Find where the given text appears and provide that cell's center as (x, y) coordinate. 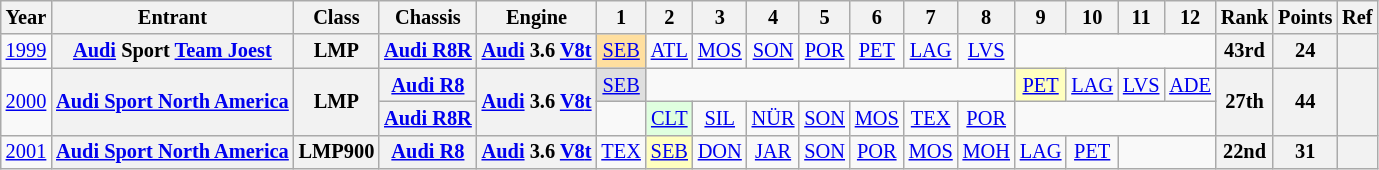
2000 (26, 102)
27th (1244, 102)
8 (986, 17)
3 (720, 17)
5 (824, 17)
Engine (537, 17)
DON (720, 152)
ATL (670, 51)
JAR (774, 152)
Points (1305, 17)
43rd (1244, 51)
7 (931, 17)
22nd (1244, 152)
1999 (26, 51)
SIL (720, 118)
NÜR (774, 118)
31 (1305, 152)
12 (1190, 17)
Audi Sport Team Joest (172, 51)
11 (1141, 17)
2 (670, 17)
MOH (986, 152)
6 (877, 17)
44 (1305, 102)
LMP900 (337, 152)
Class (337, 17)
Year (26, 17)
Entrant (172, 17)
10 (1092, 17)
1 (620, 17)
Ref (1357, 17)
9 (1041, 17)
2001 (26, 152)
Chassis (428, 17)
Rank (1244, 17)
24 (1305, 51)
4 (774, 17)
CLT (670, 118)
ADE (1190, 85)
